Return [x, y] of the center of cell containing provided text 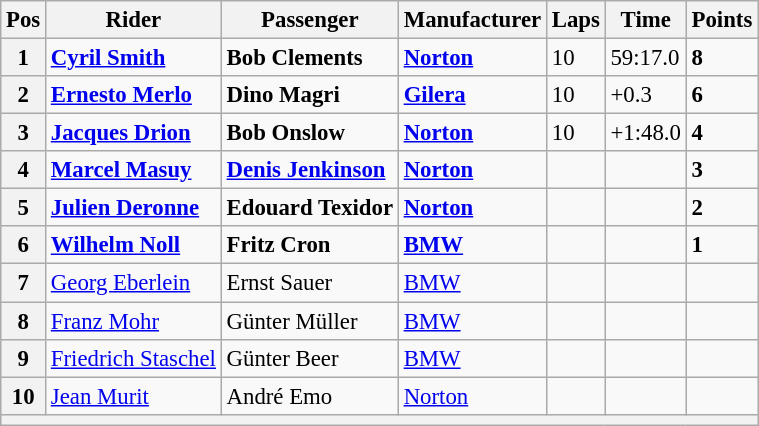
Bob Clements [310, 58]
Passenger [310, 20]
Marcel Masuy [134, 170]
Cyril Smith [134, 58]
7 [24, 283]
Jean Murit [134, 396]
Günter Beer [310, 358]
Gilera [472, 95]
Time [646, 20]
Julien Deronne [134, 208]
9 [24, 358]
+1:48.0 [646, 133]
Jacques Drion [134, 133]
59:17.0 [646, 58]
+0.3 [646, 95]
Manufacturer [472, 20]
Laps [576, 20]
Ernst Sauer [310, 283]
Franz Mohr [134, 321]
Rider [134, 20]
5 [24, 208]
Dino Magri [310, 95]
Bob Onslow [310, 133]
André Emo [310, 396]
Ernesto Merlo [134, 95]
Denis Jenkinson [310, 170]
Fritz Cron [310, 245]
Friedrich Staschel [134, 358]
Wilhelm Noll [134, 245]
Edouard Texidor [310, 208]
Georg Eberlein [134, 283]
Points [722, 20]
Pos [24, 20]
Günter Müller [310, 321]
